Detect which cell encompasses the target text, then output its [x, y] center coordinate. 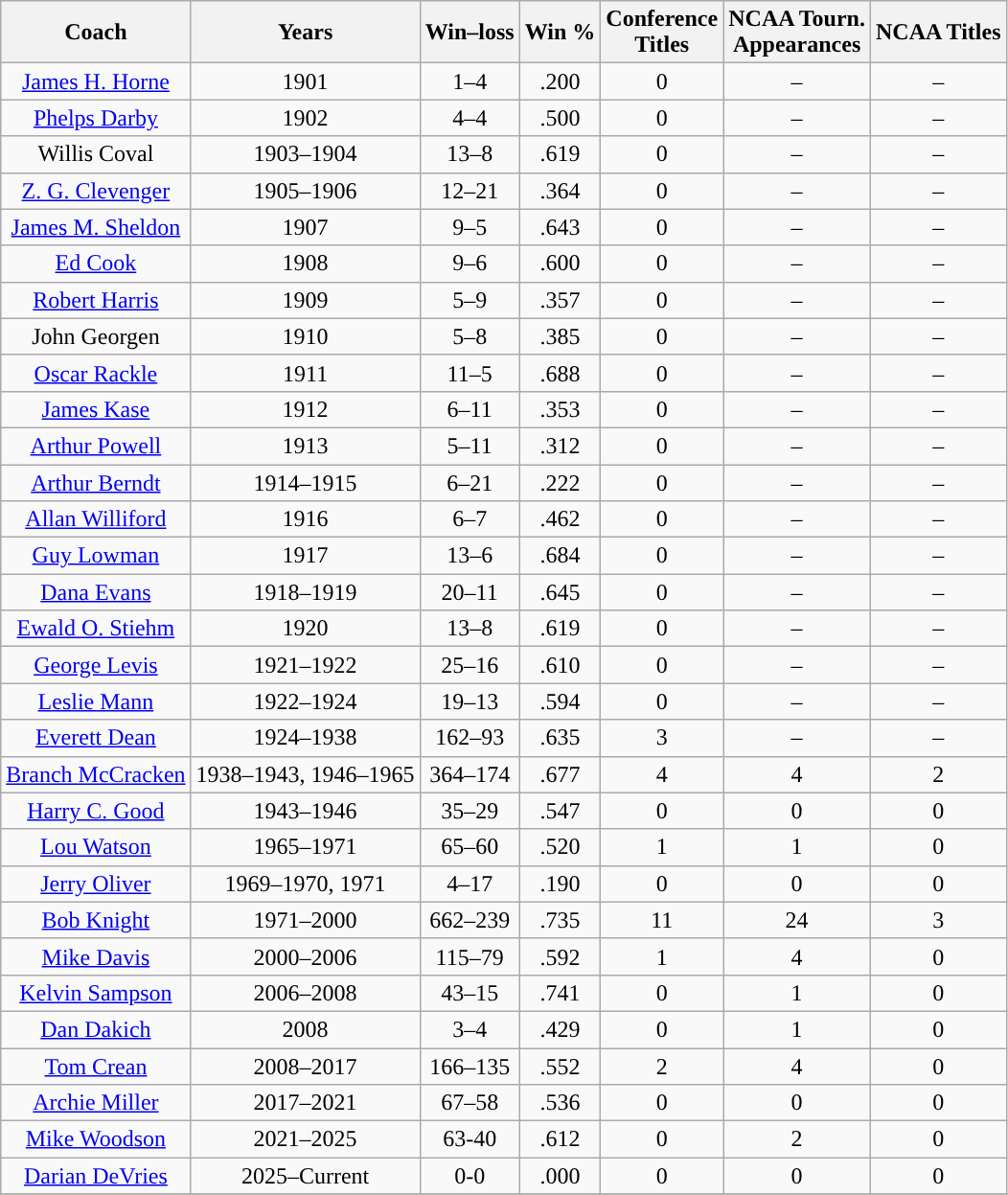
Harry C. Good [96, 811]
James H. Horne [96, 81]
Win % [560, 33]
1910 [305, 336]
2021–2025 [305, 1139]
1971–2000 [305, 920]
1920 [305, 629]
43–15 [470, 993]
ConferenceTitles [662, 33]
.688 [560, 373]
35–29 [470, 811]
NCAA Tourn.Appearances [797, 33]
24 [797, 920]
.357 [560, 300]
.222 [560, 482]
Lou Watson [96, 847]
.741 [560, 993]
19–13 [470, 701]
1918–1919 [305, 592]
Arthur Berndt [96, 482]
.684 [560, 556]
25–16 [470, 665]
5–8 [470, 336]
115–79 [470, 956]
2008 [305, 1029]
166–135 [470, 1067]
Mike Davis [96, 956]
Willis Coval [96, 154]
Jerry Oliver [96, 884]
Robert Harris [96, 300]
.645 [560, 592]
Coach [96, 33]
9–5 [470, 227]
1965–1971 [305, 847]
67–58 [470, 1103]
1907 [305, 227]
Phelps Darby [96, 118]
.385 [560, 336]
.735 [560, 920]
Allan Williford [96, 519]
11 [662, 920]
.520 [560, 847]
1911 [305, 373]
2008–2017 [305, 1067]
3–4 [470, 1029]
Tom Crean [96, 1067]
Archie Miller [96, 1103]
.536 [560, 1103]
1943–1946 [305, 811]
Years [305, 33]
1901 [305, 81]
.594 [560, 701]
1902 [305, 118]
364–174 [470, 774]
Ewald O. Stiehm [96, 629]
2025–Current [305, 1176]
1909 [305, 300]
11–5 [470, 373]
James Kase [96, 409]
2000–2006 [305, 956]
NCAA Titles [939, 33]
0-0 [470, 1176]
.353 [560, 409]
Darian DeVries [96, 1176]
1913 [305, 446]
1908 [305, 264]
1924–1938 [305, 738]
.600 [560, 264]
.462 [560, 519]
.612 [560, 1139]
6–11 [470, 409]
Ed Cook [96, 264]
.312 [560, 446]
.200 [560, 81]
6–21 [470, 482]
5–11 [470, 446]
Oscar Rackle [96, 373]
662–239 [470, 920]
1903–1904 [305, 154]
Branch McCracken [96, 774]
2006–2008 [305, 993]
.429 [560, 1029]
.547 [560, 811]
.677 [560, 774]
.643 [560, 227]
James M. Sheldon [96, 227]
4–4 [470, 118]
162–93 [470, 738]
.190 [560, 884]
Dan Dakich [96, 1029]
1938–1943, 1946–1965 [305, 774]
Z. G. Clevenger [96, 191]
1969–1970, 1971 [305, 884]
.610 [560, 665]
.000 [560, 1176]
Mike Woodson [96, 1139]
.500 [560, 118]
1–4 [470, 81]
John Georgen [96, 336]
.592 [560, 956]
13–6 [470, 556]
1914–1915 [305, 482]
Guy Lowman [96, 556]
5–9 [470, 300]
2017–2021 [305, 1103]
.552 [560, 1067]
Win–loss [470, 33]
1912 [305, 409]
Leslie Mann [96, 701]
63-40 [470, 1139]
Kelvin Sampson [96, 993]
Arthur Powell [96, 446]
12–21 [470, 191]
4–17 [470, 884]
.364 [560, 191]
Bob Knight [96, 920]
20–11 [470, 592]
George Levis [96, 665]
1921–1922 [305, 665]
Dana Evans [96, 592]
1922–1924 [305, 701]
6–7 [470, 519]
1905–1906 [305, 191]
1916 [305, 519]
Everett Dean [96, 738]
1917 [305, 556]
9–6 [470, 264]
65–60 [470, 847]
.635 [560, 738]
